Scan for the cell matching the given text and deliver its [x, y] coordinate at center. 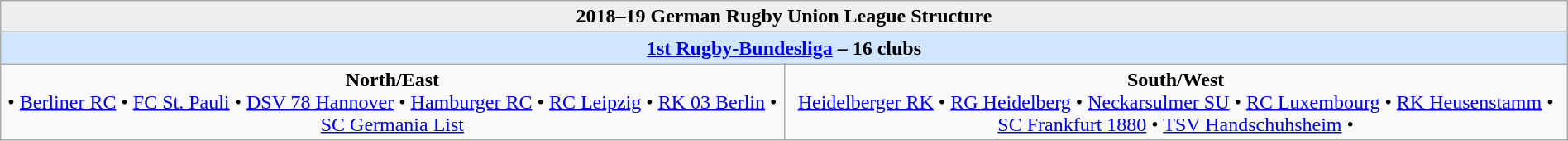
South/WestHeidelberger RK • RG Heidelberg • Neckarsulmer SU • RC Luxembourg • RK Heusenstamm • SC Frankfurt 1880 • TSV Handschuhsheim • [1176, 102]
2018–19 German Rugby Union League Structure [784, 17]
North/East • Berliner RC • FC St. Pauli • DSV 78 Hannover • Hamburger RC • RC Leipzig • RK 03 Berlin • SC Germania List [392, 102]
1st Rugby-Bundesliga – 16 clubs [784, 48]
